Provide the (X, Y) coordinate of the cell's center where the given text is located.  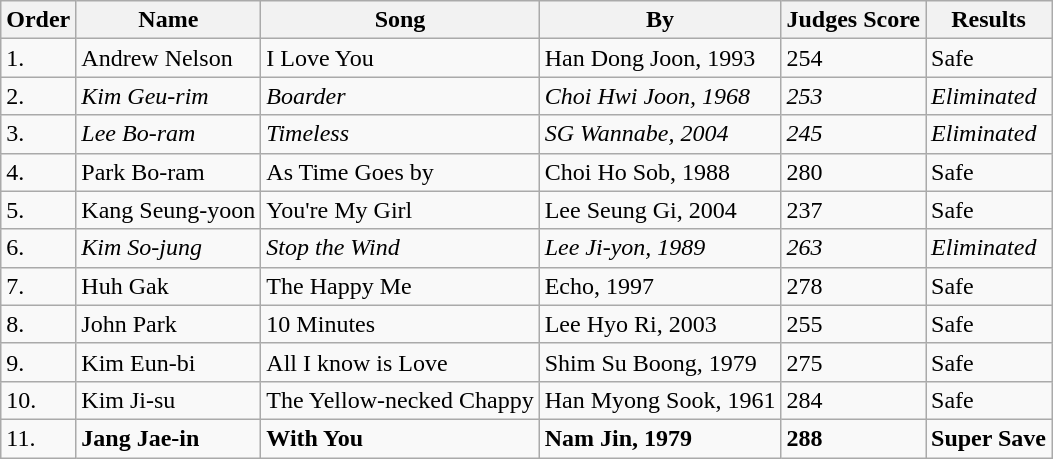
Han Dong Joon, 1993 (660, 58)
9. (38, 362)
2. (38, 96)
Lee Hyo Ri, 2003 (660, 324)
6. (38, 248)
Kim Ji-su (168, 400)
11. (38, 438)
4. (38, 172)
Lee Ji-yon, 1989 (660, 248)
Shim Su Boong, 1979 (660, 362)
Boarder (400, 96)
Nam Jin, 1979 (660, 438)
By (660, 20)
5. (38, 210)
284 (854, 400)
1. (38, 58)
Results (989, 20)
You're My Girl (400, 210)
Kim Eun-bi (168, 362)
Kim Geu-rim (168, 96)
Choi Hwi Joon, 1968 (660, 96)
Han Myong Sook, 1961 (660, 400)
With You (400, 438)
Andrew Nelson (168, 58)
Super Save (989, 438)
3. (38, 134)
Jang Jae-in (168, 438)
Song (400, 20)
Kang Seung-yoon (168, 210)
Stop the Wind (400, 248)
288 (854, 438)
278 (854, 286)
As Time Goes by (400, 172)
Lee Bo-ram (168, 134)
263 (854, 248)
237 (854, 210)
Echo, 1997 (660, 286)
Judges Score (854, 20)
Timeless (400, 134)
7. (38, 286)
253 (854, 96)
The Yellow-necked Chappy (400, 400)
Kim So-jung (168, 248)
280 (854, 172)
245 (854, 134)
Huh Gak (168, 286)
Lee Seung Gi, 2004 (660, 210)
254 (854, 58)
10 Minutes (400, 324)
Order (38, 20)
255 (854, 324)
275 (854, 362)
Name (168, 20)
8. (38, 324)
The Happy Me (400, 286)
SG Wannabe, 2004 (660, 134)
John Park (168, 324)
Choi Ho Sob, 1988 (660, 172)
All I know is Love (400, 362)
I Love You (400, 58)
Park Bo-ram (168, 172)
10. (38, 400)
